Search for the cell housing the specified text and yield its (x, y) center coordinate. 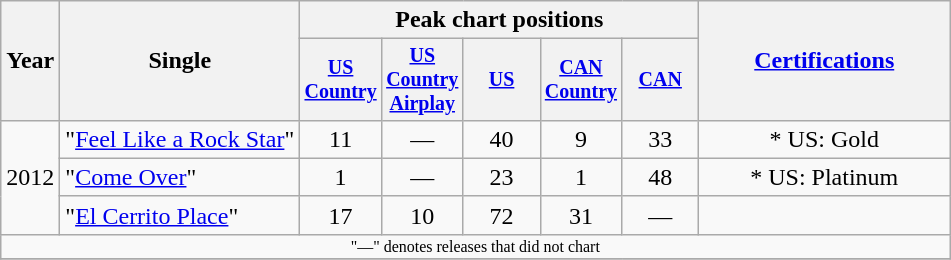
"Come Over" (180, 177)
33 (660, 139)
23 (502, 177)
CAN Country (581, 80)
72 (502, 215)
17 (341, 215)
Single (180, 61)
US (502, 80)
US Country (341, 80)
"El Cerrito Place" (180, 215)
Year (30, 61)
* US: Gold (824, 139)
"Feel Like a Rock Star" (180, 139)
48 (660, 177)
"—" denotes releases that did not chart (476, 246)
Peak chart positions (500, 20)
2012 (30, 177)
40 (502, 139)
10 (422, 215)
9 (581, 139)
31 (581, 215)
* US: Platinum (824, 177)
Certifications (824, 61)
11 (341, 139)
US Country Airplay (422, 80)
CAN (660, 80)
